Extract the [x, y] coordinate from the center of the cell holding the provided text.  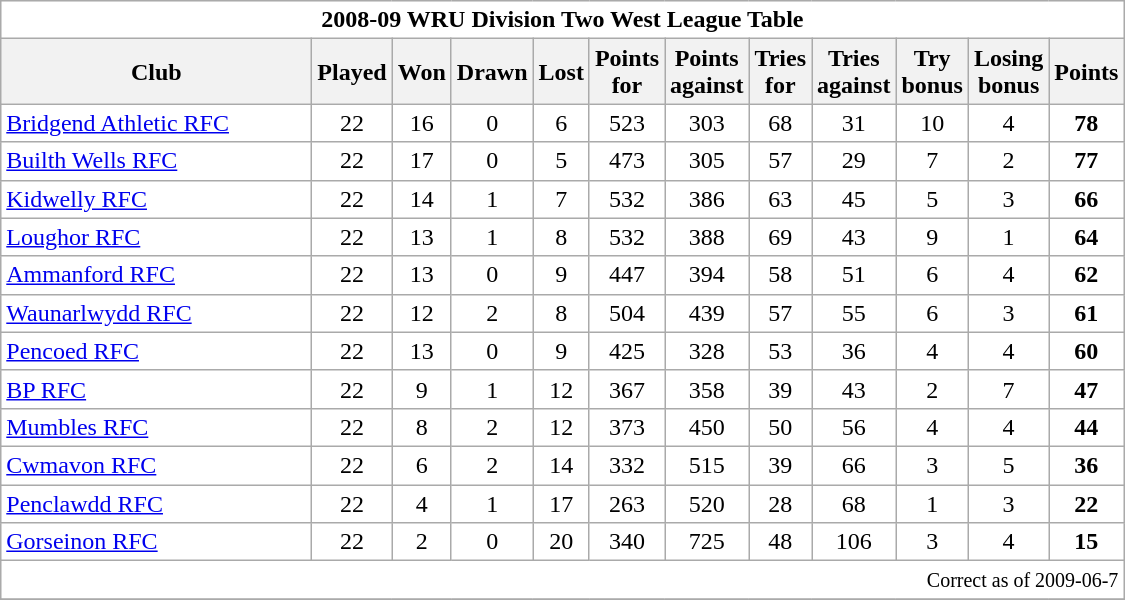
328 [706, 351]
Points for [626, 72]
16 [422, 123]
Tries for [780, 72]
77 [1086, 161]
15 [1086, 542]
10 [932, 123]
303 [706, 123]
425 [626, 351]
45 [854, 199]
340 [626, 542]
447 [626, 275]
Kidwelly RFC [156, 199]
373 [626, 427]
Club [156, 72]
367 [626, 389]
386 [706, 199]
64 [1086, 237]
Penclawdd RFC [156, 503]
2008-09 WRU Division Two West League Table [562, 20]
56 [854, 427]
44 [1086, 427]
48 [780, 542]
439 [706, 313]
69 [780, 237]
Bridgend Athletic RFC [156, 123]
450 [706, 427]
515 [706, 465]
394 [706, 275]
20 [561, 542]
358 [706, 389]
106 [854, 542]
Losing bonus [1008, 72]
Points against [706, 72]
28 [780, 503]
504 [626, 313]
Drawn [492, 72]
61 [1086, 313]
Pencoed RFC [156, 351]
Waunarlwydd RFC [156, 313]
473 [626, 161]
Lost [561, 72]
50 [780, 427]
Cwmavon RFC [156, 465]
53 [780, 351]
Won [422, 72]
Loughor RFC [156, 237]
55 [854, 313]
51 [854, 275]
63 [780, 199]
Gorseinon RFC [156, 542]
725 [706, 542]
29 [854, 161]
Points [1086, 72]
Ammanford RFC [156, 275]
332 [626, 465]
62 [1086, 275]
60 [1086, 351]
31 [854, 123]
Played [352, 72]
388 [706, 237]
263 [626, 503]
Mumbles RFC [156, 427]
Builth Wells RFC [156, 161]
58 [780, 275]
47 [1086, 389]
Tries against [854, 72]
78 [1086, 123]
Correct as of 2009-06-7 [562, 580]
520 [706, 503]
BP RFC [156, 389]
523 [626, 123]
Try bonus [932, 72]
305 [706, 161]
